Provide the (X, Y) coordinate of the cell's center where the given text is located.  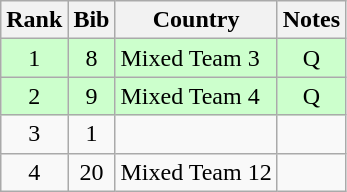
Country (196, 20)
Mixed Team 3 (196, 58)
Notes (311, 20)
20 (92, 172)
8 (92, 58)
3 (34, 134)
Bib (92, 20)
Rank (34, 20)
2 (34, 96)
Mixed Team 12 (196, 172)
4 (34, 172)
Mixed Team 4 (196, 96)
9 (92, 96)
